Extract the (x, y) coordinate from the center of the cell holding the provided text.  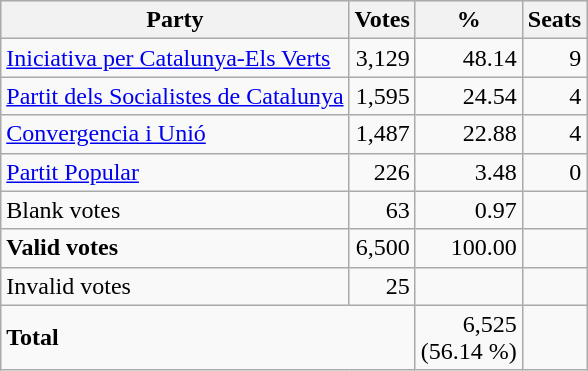
Invalid votes (175, 286)
Partit Popular (175, 172)
Total (208, 338)
63 (382, 210)
Blank votes (175, 210)
% (468, 20)
3.48 (468, 172)
Seats (554, 20)
Votes (382, 20)
1,595 (382, 96)
25 (382, 286)
Iniciativa per Catalunya-Els Verts (175, 58)
9 (554, 58)
226 (382, 172)
1,487 (382, 134)
Partit dels Socialistes de Catalunya (175, 96)
100.00 (468, 248)
22.88 (468, 134)
3,129 (382, 58)
Valid votes (175, 248)
Party (175, 20)
24.54 (468, 96)
0.97 (468, 210)
6,525(56.14 %) (468, 338)
Convergencia i Unió (175, 134)
48.14 (468, 58)
0 (554, 172)
6,500 (382, 248)
